Scan for the cell matching the given text and deliver its [x, y] coordinate at center. 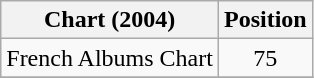
Chart (2004) [110, 20]
75 [265, 58]
French Albums Chart [110, 58]
Position [265, 20]
